Locate the cell with the specified text and output its [X, Y] center coordinate. 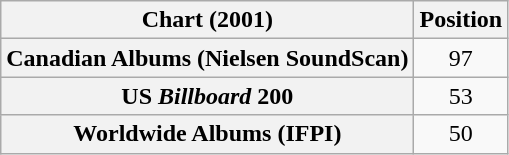
Canadian Albums (Nielsen SoundScan) [208, 58]
Chart (2001) [208, 20]
50 [461, 134]
97 [461, 58]
US Billboard 200 [208, 96]
Position [461, 20]
53 [461, 96]
Worldwide Albums (IFPI) [208, 134]
